Provide the [x, y] coordinate of the cell's center where the given text is located.  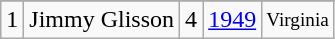
1 [12, 20]
4 [192, 20]
Jimmy Glisson [102, 20]
Virginia [298, 20]
1949 [232, 20]
